Return (x, y) of the center of cell containing provided text 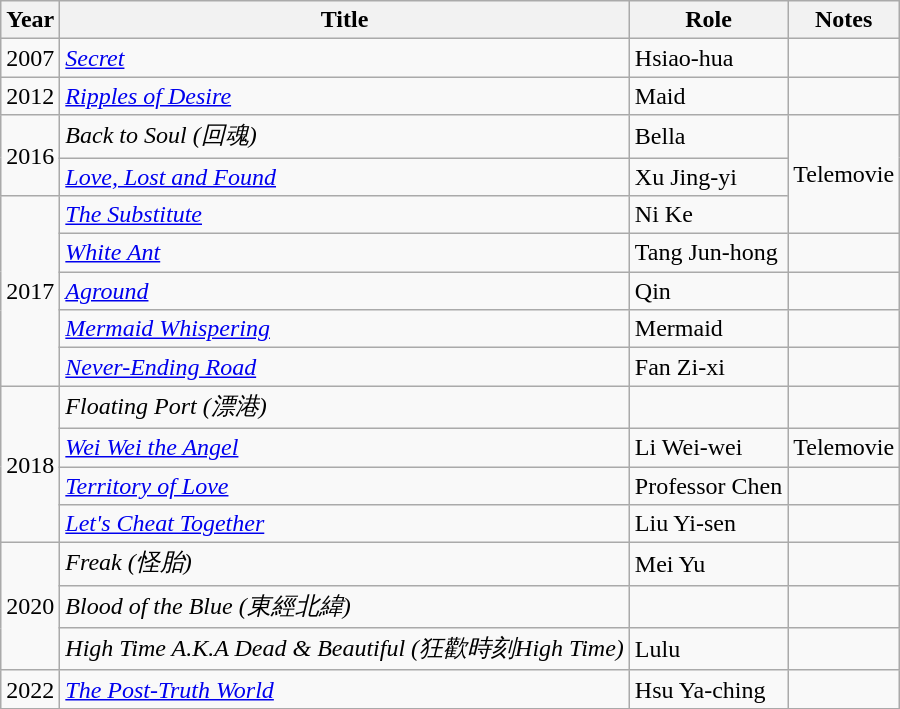
Professor Chen (708, 485)
Mei Yu (708, 564)
Mermaid Whispering (345, 329)
2018 (30, 464)
Title (345, 20)
Role (708, 20)
Love, Lost and Found (345, 177)
Territory of Love (345, 485)
Ni Ke (708, 215)
Bella (708, 136)
Li Wei-wei (708, 447)
Lulu (708, 650)
Wei Wei the Angel (345, 447)
Aground (345, 291)
Secret (345, 58)
Hsu Ya-ching (708, 689)
Liu Yi-sen (708, 524)
Hsiao-hua (708, 58)
Let's Cheat Together (345, 524)
Blood of the Blue (東經北緯) (345, 606)
The Substitute (345, 215)
High Time A.K.A Dead & Beautiful (狂歡時刻High Time) (345, 650)
2016 (30, 156)
2022 (30, 689)
Freak (怪胎) (345, 564)
Floating Port (漂港) (345, 408)
Maid (708, 96)
Never-Ending Road (345, 367)
Back to Soul (回魂) (345, 136)
The Post-Truth World (345, 689)
Qin (708, 291)
2017 (30, 291)
Mermaid (708, 329)
Notes (844, 20)
White Ant (345, 253)
2020 (30, 607)
Xu Jing-yi (708, 177)
2007 (30, 58)
Year (30, 20)
Tang Jun-hong (708, 253)
Ripples of Desire (345, 96)
2012 (30, 96)
Fan Zi-xi (708, 367)
